Output the (x, y) coordinate of the center of the cell containing the given text.  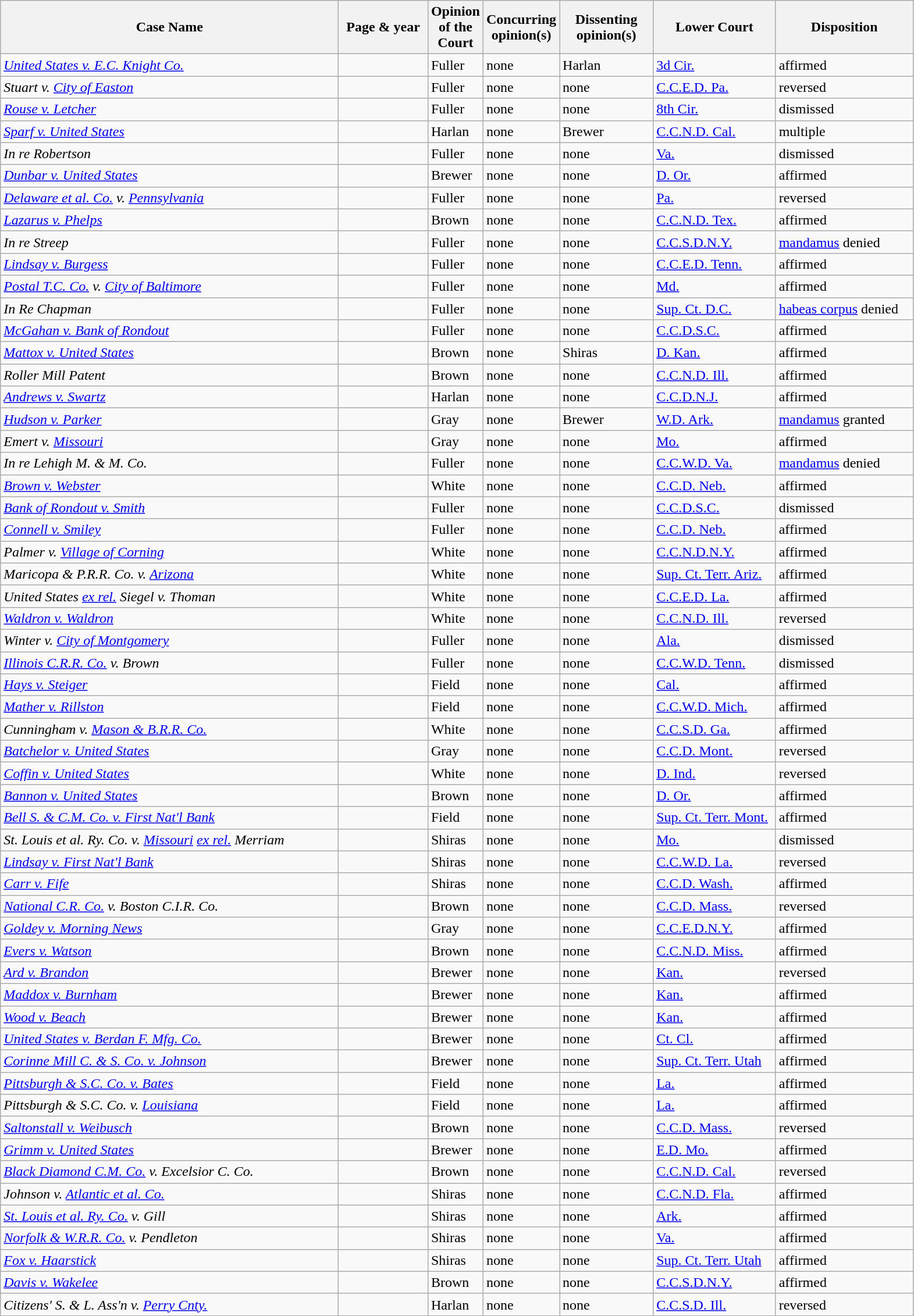
Sparf v. United States (170, 131)
C.C.S.D. Ga. (714, 729)
Waldron v. Waldron (170, 618)
St. Louis et al. Ry. Co. v. Missouri ex rel. Merriam (170, 840)
8th Cir. (714, 109)
Ard v. Brandon (170, 972)
Opinion of the Court (455, 27)
Ala. (714, 640)
C.C.S.D. Ill. (714, 1304)
Grimm v. United States (170, 1150)
Ct. Cl. (714, 1039)
Davis v. Wakelee (170, 1282)
Postal T.C. Co. v. City of Baltimore (170, 286)
C.C.D.N.J. (714, 397)
Disposition (844, 27)
Brown v. Webster (170, 486)
Wood v. Beach (170, 1017)
United States ex rel. Siegel v. Thoman (170, 596)
In re Robertson (170, 154)
E.D. Mo. (714, 1150)
C.C.W.D. Tenn. (714, 662)
Illinois C.R.R. Co. v. Brown (170, 662)
Corinne Mill C. & S. Co. v. Johnson (170, 1061)
Cunningham v. Mason & B.R.R. Co. (170, 729)
Saltonstall v. Weibusch (170, 1128)
Dissenting opinion(s) (606, 27)
Page & year (383, 27)
Mather v. Rillston (170, 707)
habeas corpus denied (844, 309)
Coffin v. United States (170, 773)
Cal. (714, 685)
Dunbar v. United States (170, 176)
Maricopa & P.R.R. Co. v. Arizona (170, 574)
Black Diamond C.M. Co. v. Excelsior C. Co. (170, 1172)
United States v. Berdan F. Mfg. Co. (170, 1039)
C.C.E.D. Tenn. (714, 264)
Lindsay v. Burgess (170, 264)
Pittsburgh & S.C. Co. v. Bates (170, 1083)
Fox v. Haarstick (170, 1260)
Md. (714, 286)
Rouse v. Letcher (170, 109)
C.C.D. Mont. (714, 751)
Sup. Ct. Terr. Mont. (714, 818)
C.C.E.D.N.Y. (714, 928)
Emert v. Missouri (170, 441)
C.C.N.D. Fla. (714, 1194)
Evers v. Watson (170, 950)
In Re Chapman (170, 309)
Palmer v. Village of Corning (170, 552)
C.C.N.D.N.Y. (714, 552)
C.C.N.D. Tex. (714, 220)
Norfolk & W.R.R. Co. v. Pendleton (170, 1238)
Pa. (714, 198)
C.C.W.D. Va. (714, 463)
Sup. Ct. Terr. Ariz. (714, 574)
Ark. (714, 1216)
Carr v. Fife (170, 884)
Hays v. Steiger (170, 685)
C.C.E.D. Pa. (714, 87)
Winter v. City of Montgomery (170, 640)
D. Kan. (714, 353)
C.C.W.D. La. (714, 862)
Concurring opinion(s) (521, 27)
Bannon v. United States (170, 796)
Sup. Ct. D.C. (714, 309)
Bell S. & C.M. Co. v. First Nat'l Bank (170, 818)
Case Name (170, 27)
C.C.E.D. La. (714, 596)
Roller Mill Patent (170, 375)
3d Cir. (714, 65)
D. Ind. (714, 773)
Maddox v. Burnham (170, 994)
Citizens' S. & L. Ass'n v. Perry Cnty. (170, 1304)
C.C.N.D. Miss. (714, 950)
Mattox v. United States (170, 353)
Batchelor v. United States (170, 751)
Bank of Rondout v. Smith (170, 508)
C.C.W.D. Mich. (714, 707)
In re Streep (170, 242)
C.C.D. Wash. (714, 884)
Lindsay v. First Nat'l Bank (170, 862)
Goldey v. Morning News (170, 928)
McGahan v. Bank of Rondout (170, 331)
In re Lehigh M. & M. Co. (170, 463)
Pittsburgh & S.C. Co. v. Louisiana (170, 1105)
St. Louis et al. Ry. Co. v. Gill (170, 1216)
Hudson v. Parker (170, 419)
Lazarus v. Phelps (170, 220)
Connell v. Smiley (170, 530)
mandamus granted (844, 419)
Johnson v. Atlantic et al. Co. (170, 1194)
Stuart v. City of Easton (170, 87)
Andrews v. Swartz (170, 397)
Delaware et al. Co. v. Pennsylvania (170, 198)
National C.R. Co. v. Boston C.I.R. Co. (170, 906)
Lower Court (714, 27)
W.D. Ark. (714, 419)
multiple (844, 131)
United States v. E.C. Knight Co. (170, 65)
